Search for the cell housing the specified text and yield its [X, Y] center coordinate. 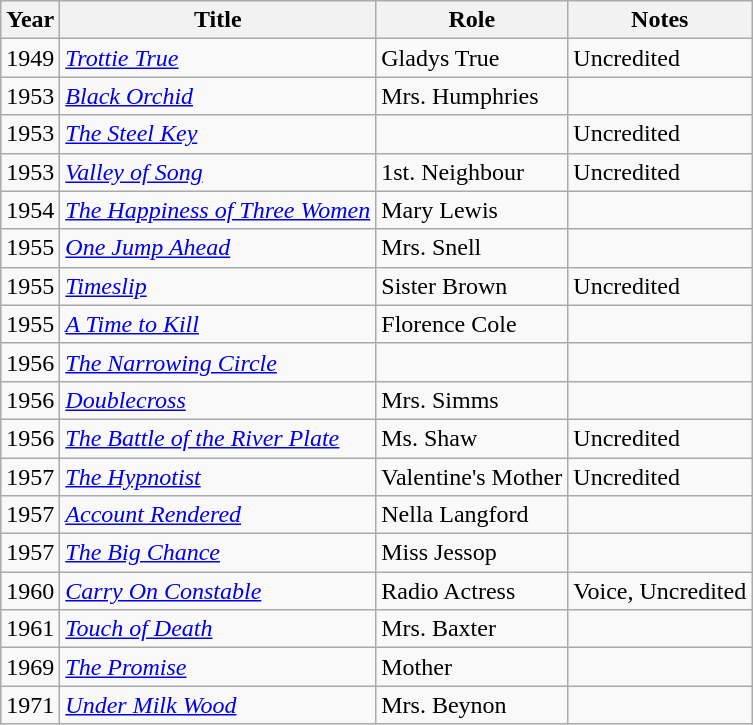
Mother [472, 667]
Mrs. Humphries [472, 96]
Mrs. Snell [472, 248]
Miss Jessop [472, 553]
A Time to Kill [218, 324]
The Narrowing Circle [218, 362]
Mrs. Baxter [472, 629]
1960 [30, 591]
One Jump Ahead [218, 248]
The Happiness of Three Women [218, 210]
Mary Lewis [472, 210]
The Promise [218, 667]
Mrs. Simms [472, 400]
Role [472, 20]
Black Orchid [218, 96]
The Battle of the River Plate [218, 438]
Voice, Uncredited [660, 591]
Radio Actress [472, 591]
1949 [30, 58]
Valentine's Mother [472, 477]
Account Rendered [218, 515]
1971 [30, 705]
Mrs. Beynon [472, 705]
1954 [30, 210]
Carry On Constable [218, 591]
Gladys True [472, 58]
Ms. Shaw [472, 438]
Touch of Death [218, 629]
Notes [660, 20]
1961 [30, 629]
Timeslip [218, 286]
Trottie True [218, 58]
Florence Cole [472, 324]
Title [218, 20]
Under Milk Wood [218, 705]
Doublecross [218, 400]
1st. Neighbour [472, 172]
Year [30, 20]
The Big Chance [218, 553]
1969 [30, 667]
The Hypnotist [218, 477]
The Steel Key [218, 134]
Nella Langford [472, 515]
Valley of Song [218, 172]
Sister Brown [472, 286]
